Return (x, y) of the center of cell containing provided text 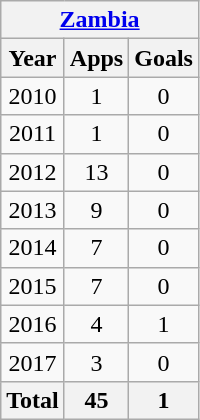
45 (96, 400)
Apps (96, 58)
4 (96, 324)
2014 (33, 248)
2017 (33, 362)
Goals (164, 58)
2011 (33, 134)
3 (96, 362)
9 (96, 210)
2015 (33, 286)
2010 (33, 96)
2012 (33, 172)
Total (33, 400)
13 (96, 172)
2013 (33, 210)
Zambia (100, 20)
Year (33, 58)
2016 (33, 324)
